Extract the (X, Y) coordinate from the center of the cell holding the provided text.  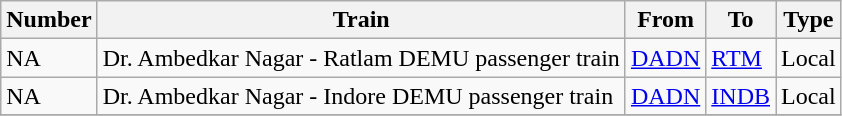
Dr. Ambedkar Nagar - Indore DEMU passenger train (361, 96)
Dr. Ambedkar Nagar - Ratlam DEMU passenger train (361, 58)
Type (809, 20)
INDB (741, 96)
RTM (741, 58)
From (665, 20)
Train (361, 20)
Number (49, 20)
To (741, 20)
